Capture the cell that displays the provided text and extract its [X, Y] central coordinate. 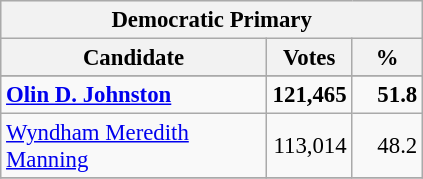
121,465 [309, 95]
Votes [309, 58]
% [388, 58]
48.2 [388, 146]
Candidate [134, 58]
Wyndham Meredith Manning [134, 146]
Olin D. Johnston [134, 95]
51.8 [388, 95]
113,014 [309, 146]
Democratic Primary [212, 20]
